Detect which cell encompasses the target text, then output its (x, y) center coordinate. 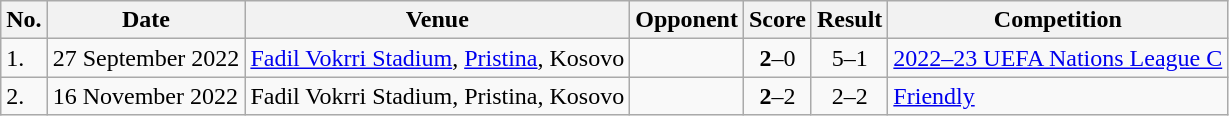
2022–23 UEFA Nations League C (1058, 58)
2. (24, 96)
27 September 2022 (146, 58)
2–0 (777, 58)
5–1 (849, 58)
Date (146, 20)
Competition (1058, 20)
Venue (438, 20)
Friendly (1058, 96)
No. (24, 20)
Result (849, 20)
16 November 2022 (146, 96)
1. (24, 58)
Opponent (687, 20)
Score (777, 20)
